Detect which cell encompasses the target text, then output its [x, y] center coordinate. 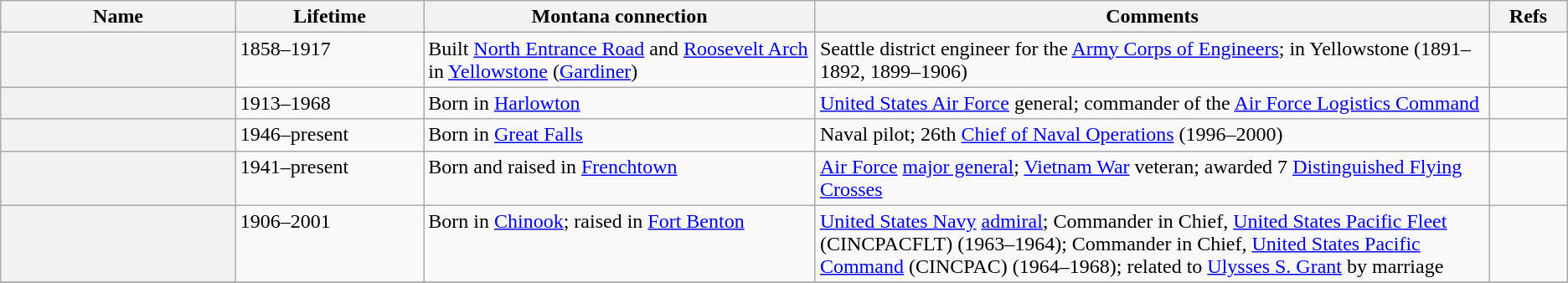
Comments [1152, 17]
Lifetime [329, 17]
Born and raised in Frenchtown [620, 178]
Built North Entrance Road and Roosevelt Arch in Yellowstone (Gardiner) [620, 60]
1906–2001 [329, 244]
United States Air Force general; commander of the Air Force Logistics Command [1152, 103]
Born in Harlowton [620, 103]
Refs [1529, 17]
Air Force major general; Vietnam War veteran; awarded 7 Distinguished Flying Crosses [1152, 178]
1941–present [329, 178]
Naval pilot; 26th Chief of Naval Operations (1996–2000) [1152, 135]
Born in Chinook; raised in Fort Benton [620, 244]
Born in Great Falls [620, 135]
Montana connection [620, 17]
1946–present [329, 135]
1913–1968 [329, 103]
1858–1917 [329, 60]
Name [119, 17]
Seattle district engineer for the Army Corps of Engineers; in Yellowstone (1891–1892, 1899–1906) [1152, 60]
